Capture the cell that displays the provided text and extract its (x, y) central coordinate. 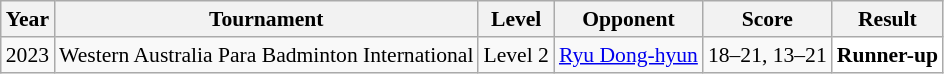
Runner-up (888, 55)
Level (516, 19)
Score (768, 19)
Ryu Dong-hyun (628, 55)
Tournament (266, 19)
2023 (28, 55)
18–21, 13–21 (768, 55)
Level 2 (516, 55)
Western Australia Para Badminton International (266, 55)
Result (888, 19)
Opponent (628, 19)
Year (28, 19)
